Search for the cell housing the specified text and yield its [X, Y] center coordinate. 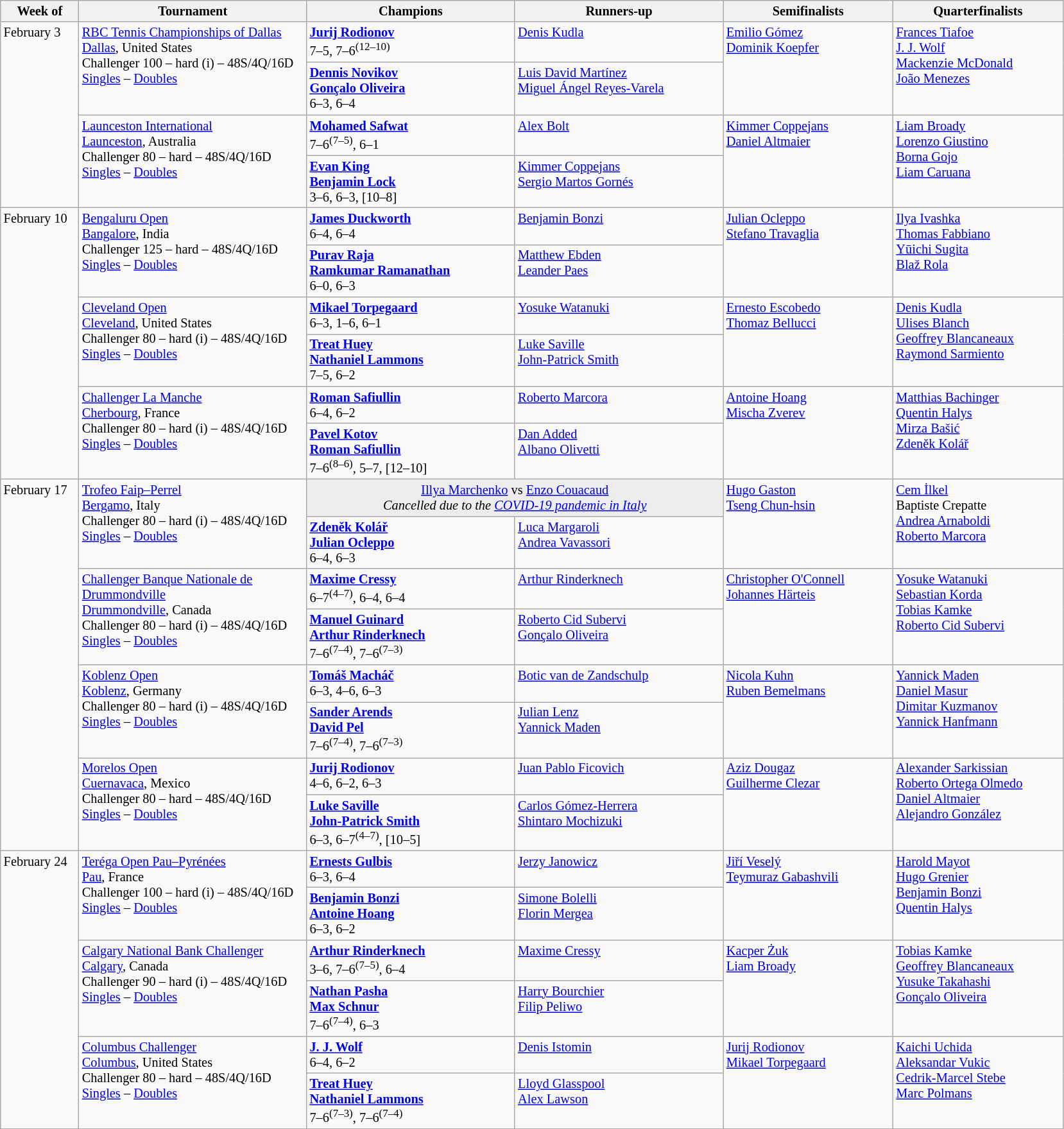
Mikael Torpegaard6–3, 1–6, 6–1 [411, 316]
Purav Raja Ramkumar Ramanathan6–0, 6–3 [411, 271]
Luca Margaroli Andrea Vavassori [619, 542]
Tobias Kamke Geoffrey Blancaneaux Yusuke Takahashi Gonçalo Oliveira [978, 988]
Maxime Cressy [619, 960]
James Duckworth6–4, 6–4 [411, 226]
Denis Kudla [619, 42]
Julian Ocleppo Stefano Travaglia [809, 252]
Jerzy Janowicz [619, 869]
Jurij Rodionov7–5, 7–6(12–10) [411, 42]
Yosuke Watanuki [619, 316]
Roberto Marcora [619, 405]
Kimmer Coppejans Sergio Martos Gornés [619, 182]
Maxime Cressy6–7(4–7), 6–4, 6–4 [411, 589]
Denis Istomin [619, 1055]
Ilya Ivashka Thomas Fabbiano Yūichi Sugita Blaž Rola [978, 252]
Botic van de Zandschulp [619, 684]
Runners-up [619, 11]
Tomáš Macháč6–3, 4–6, 6–3 [411, 684]
RBC Tennis Championships of DallasDallas, United States Challenger 100 – hard (i) – 48S/4Q/16DSingles – Doubles [193, 68]
Treat Huey Nathaniel Lammons7–5, 6–2 [411, 360]
Koblenz OpenKoblenz, Germany Challenger 80 – hard (i) – 48S/4Q/16DSingles – Doubles [193, 711]
Matthew Ebden Leander Paes [619, 271]
Luke Saville John-Patrick Smith6–3, 6–7(4–7), [10–5] [411, 823]
Christopher O'Connell Johannes Härteis [809, 617]
Columbus ChallengerColumbus, United States Challenger 80 – hard – 48S/4Q/16DSingles – Doubles [193, 1082]
Harry Bourchier Filip Peliwo [619, 1008]
Jurij Rodionov Mikael Torpegaard [809, 1082]
February 24 [40, 990]
J. J. Wolf6–4, 6–2 [411, 1055]
Carlos Gómez-Herrera Shintaro Mochizuki [619, 823]
Cem İlkel Baptiste Crepatte Andrea Arnaboldi Roberto Marcora [978, 524]
Week of [40, 11]
Roman Safiullin6–4, 6–2 [411, 405]
Ernesto Escobedo Thomaz Bellucci [809, 341]
Hugo Gaston Tseng Chun-hsin [809, 524]
Evan King Benjamin Lock3–6, 6–3, [10–8] [411, 182]
Kaichi Uchida Aleksandar Vukic Cedrik-Marcel Stebe Marc Polmans [978, 1082]
Illya Marchenko vs Enzo CouacaudCancelled due to the COVID-19 pandemic in Italy [515, 497]
Emilio Gómez Dominik Koepfer [809, 68]
Harold Mayot Hugo Grenier Benjamin Bonzi Quentin Halys [978, 895]
Kimmer Coppejans Daniel Altmaier [809, 162]
Alexander Sarkissian Roberto Ortega Olmedo Daniel Altmaier Alejandro González [978, 804]
Treat Huey Nathaniel Lammons7–6(7–3), 7–6(7–4) [411, 1101]
February 17 [40, 664]
Cleveland OpenCleveland, United States Challenger 80 – hard (i) – 48S/4Q/16DSingles – Doubles [193, 341]
Benjamin Bonzi Antoine Hoang6–3, 6–2 [411, 914]
Challenger La MancheCherbourg, France Challenger 80 – hard (i) – 48S/4Q/16DSingles – Doubles [193, 433]
Mohamed Safwat7–6(7–5), 6–1 [411, 135]
Nathan Pasha Max Schnur7–6(7–4), 6–3 [411, 1008]
Benjamin Bonzi [619, 226]
Sander Arends David Pel7–6(7–4), 7–6(7–3) [411, 729]
Lloyd Glasspool Alex Lawson [619, 1101]
Ernests Gulbis6–3, 6–4 [411, 869]
February 10 [40, 343]
Jiří Veselý Teymuraz Gabashvili [809, 895]
Challenger Banque Nationale de DrummondvilleDrummondville, Canada Challenger 80 – hard (i) – 48S/4Q/16DSingles – Doubles [193, 617]
Zdeněk Kolář Julian Ocleppo6–4, 6–3 [411, 542]
Yosuke Watanuki Sebastian Korda Tobias Kamke Roberto Cid Subervi [978, 617]
Pavel Kotov Roman Safiullin7–6(8–6), 5–7, [12–10] [411, 452]
Tournament [193, 11]
Arthur Rinderknech3–6, 7–6(7–5), 6–4 [411, 960]
Quarterfinalists [978, 11]
Arthur Rinderknech [619, 589]
Julian Lenz Yannick Maden [619, 729]
Jurij Rodionov4–6, 6–2, 6–3 [411, 776]
Yannick Maden Daniel Masur Dimitar Kuzmanov Yannick Hanfmann [978, 711]
February 3 [40, 114]
Kacper Żuk Liam Broady [809, 988]
Luis David Martínez Miguel Ángel Reyes-Varela [619, 89]
Nicola Kuhn Ruben Bemelmans [809, 711]
Frances Tiafoe J. J. Wolf Mackenzie McDonald João Menezes [978, 68]
Luke Saville John-Patrick Smith [619, 360]
Launceston InternationalLaunceston, Australia Challenger 80 – hard – 48S/4Q/16DSingles – Doubles [193, 162]
Semifinalists [809, 11]
Antoine Hoang Mischa Zverev [809, 433]
Roberto Cid Subervi Gonçalo Oliveira [619, 637]
Calgary National Bank ChallengerCalgary, Canada Challenger 90 – hard (i) – 48S/4Q/16DSingles – Doubles [193, 988]
Teréga Open Pau–PyrénéesPau, France Challenger 100 – hard (i) – 48S/4Q/16DSingles – Doubles [193, 895]
Liam Broady Lorenzo Giustino Borna Gojo Liam Caruana [978, 162]
Manuel Guinard Arthur Rinderknech7–6(7–4), 7–6(7–3) [411, 637]
Simone Bolelli Florin Mergea [619, 914]
Dan Added Albano Olivetti [619, 452]
Trofeo Faip–PerrelBergamo, Italy Challenger 80 – hard (i) – 48S/4Q/16DSingles – Doubles [193, 524]
Denis Kudla Ulises Blanch Geoffrey Blancaneaux Raymond Sarmiento [978, 341]
Champions [411, 11]
Dennis Novikov Gonçalo Oliveira6–3, 6–4 [411, 89]
Morelos OpenCuernavaca, Mexico Challenger 80 – hard – 48S/4Q/16DSingles – Doubles [193, 804]
Bengaluru OpenBangalore, India Challenger 125 – hard – 48S/4Q/16DSingles – Doubles [193, 252]
Aziz Dougaz Guilherme Clezar [809, 804]
Juan Pablo Ficovich [619, 776]
Matthias Bachinger Quentin Halys Mirza Bašić Zdeněk Kolář [978, 433]
Alex Bolt [619, 135]
